Identify which cell holds the provided text, then report its (X, Y) central coordinate. 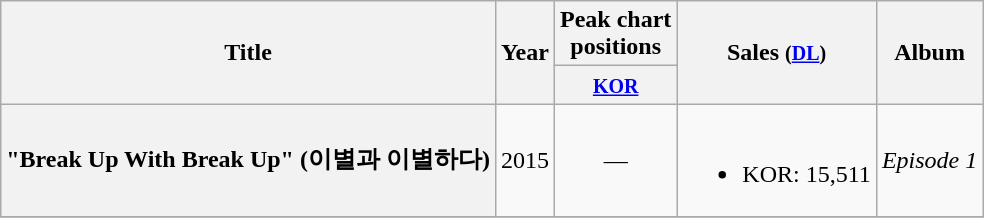
Year (524, 52)
Title (248, 52)
KOR (615, 85)
Episode 1 (929, 160)
KOR: 15,511 (777, 160)
"Break Up With Break Up" (이별과 이별하다) (248, 160)
Sales (DL) (777, 52)
Peak chart positions (615, 34)
Album (929, 52)
2015 (524, 160)
— (615, 160)
